Pinpoint the cell where the given text exists, returning its [x, y] midpoint coordinate. 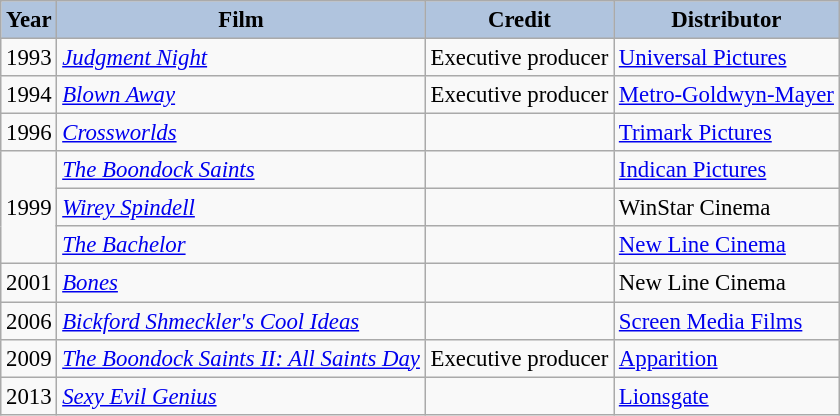
Blown Away [241, 95]
Metro-Goldwyn-Mayer [727, 95]
2006 [29, 321]
The Boondock Saints II: All Saints Day [241, 358]
Apparition [727, 358]
Wirey Spindell [241, 208]
Distributor [727, 20]
Indican Pictures [727, 170]
Credit [519, 20]
2009 [29, 358]
Bickford Shmeckler's Cool Ideas [241, 321]
Film [241, 20]
Judgment Night [241, 58]
1994 [29, 95]
Screen Media Films [727, 321]
2013 [29, 396]
Trimark Pictures [727, 133]
The Bachelor [241, 245]
2001 [29, 283]
1999 [29, 208]
Bones [241, 283]
Sexy Evil Genius [241, 396]
1996 [29, 133]
WinStar Cinema [727, 208]
Universal Pictures [727, 58]
The Boondock Saints [241, 170]
Crossworlds [241, 133]
1993 [29, 58]
Year [29, 20]
Lionsgate [727, 396]
